Return the [x, y] coordinate for the center point of the cell that contains the specified text.  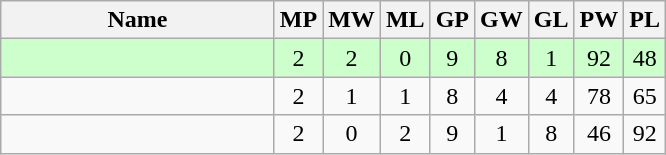
PW [599, 20]
48 [645, 58]
GL [551, 20]
65 [645, 96]
MP [298, 20]
46 [599, 134]
GP [452, 20]
ML [405, 20]
Name [138, 20]
78 [599, 96]
GW [502, 20]
PL [645, 20]
MW [352, 20]
